Provide the [X, Y] coordinate of the cell's center where the given text is located.  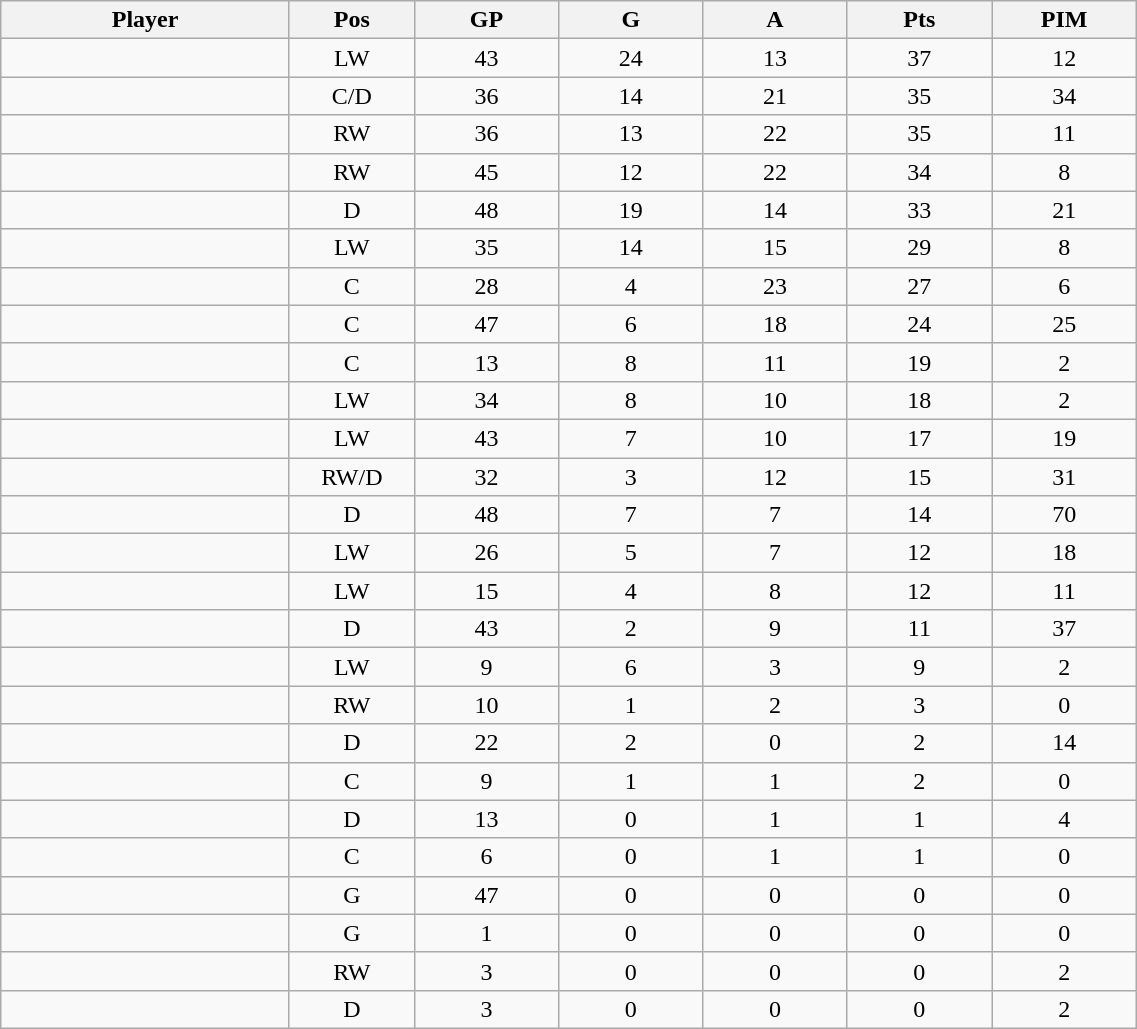
Pts [919, 20]
GP [486, 20]
C/D [352, 96]
45 [486, 172]
29 [919, 248]
5 [631, 553]
32 [486, 477]
Pos [352, 20]
23 [775, 286]
33 [919, 210]
28 [486, 286]
31 [1064, 477]
70 [1064, 515]
25 [1064, 324]
27 [919, 286]
RW/D [352, 477]
A [775, 20]
PIM [1064, 20]
26 [486, 553]
17 [919, 438]
Player [146, 20]
